Scan for the cell matching the given text and deliver its [x, y] coordinate at center. 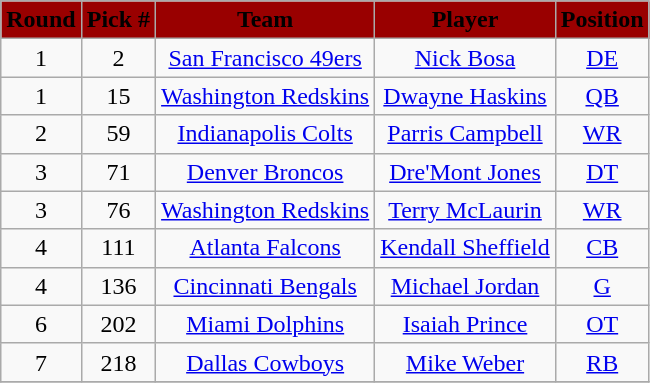
RB [602, 362]
OT [602, 324]
6 [41, 324]
Dre'Mont Jones [466, 172]
7 [41, 362]
Isaiah Prince [466, 324]
Nick Bosa [466, 58]
76 [118, 210]
Mike Weber [466, 362]
Indianapolis Colts [266, 134]
Position [602, 20]
DE [602, 58]
Parris Campbell [466, 134]
Cincinnati Bengals [266, 286]
218 [118, 362]
Denver Broncos [266, 172]
DT [602, 172]
G [602, 286]
QB [602, 96]
Michael Jordan [466, 286]
15 [118, 96]
136 [118, 286]
San Francisco 49ers [266, 58]
71 [118, 172]
Atlanta Falcons [266, 248]
202 [118, 324]
Miami Dolphins [266, 324]
Dwayne Haskins [466, 96]
59 [118, 134]
Player [466, 20]
Terry McLaurin [466, 210]
Pick # [118, 20]
Team [266, 20]
Kendall Sheffield [466, 248]
Round [41, 20]
111 [118, 248]
Dallas Cowboys [266, 362]
CB [602, 248]
